Detect which cell encompasses the target text, then output its [X, Y] center coordinate. 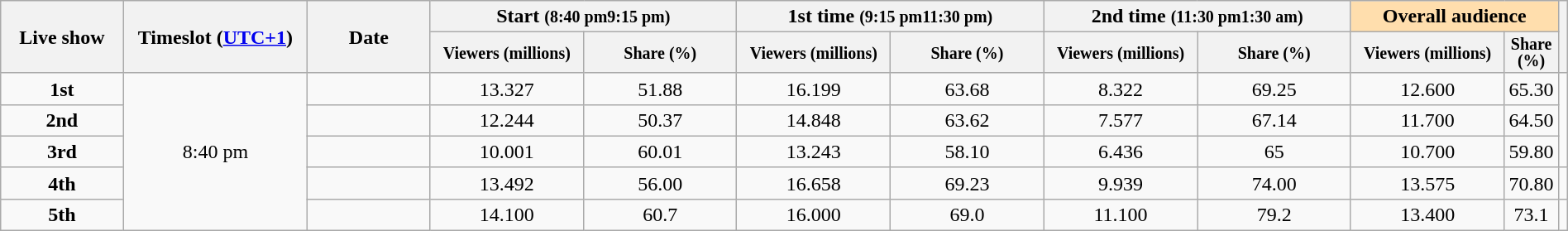
Start (8:40 pm9:15 pm) [584, 17]
5th [62, 215]
13.492 [507, 183]
16.658 [814, 183]
13.575 [1427, 183]
2nd time (11:30 pm1:30 am) [1198, 17]
4th [62, 183]
8.322 [1121, 89]
67.14 [1274, 120]
Timeslot (UTC+1) [215, 37]
12.600 [1427, 89]
73.1 [1532, 215]
8:40 pm [215, 152]
70.80 [1532, 183]
13.243 [814, 152]
6.436 [1121, 152]
63.62 [968, 120]
69.25 [1274, 89]
50.37 [660, 120]
2nd [62, 120]
51.88 [660, 89]
7.577 [1121, 120]
65.30 [1532, 89]
14.100 [507, 215]
9.939 [1121, 183]
10.001 [507, 152]
16.000 [814, 215]
11.700 [1427, 120]
79.2 [1274, 215]
56.00 [660, 183]
58.10 [968, 152]
74.00 [1274, 183]
1st [62, 89]
11.100 [1121, 215]
13.400 [1427, 215]
64.50 [1532, 120]
63.68 [968, 89]
13.327 [507, 89]
3rd [62, 152]
16.199 [814, 89]
59.80 [1532, 152]
69.0 [968, 215]
1st time (9:15 pm11:30 pm) [890, 17]
Overall audience [1454, 17]
65 [1274, 152]
Date [369, 37]
14.848 [814, 120]
69.23 [968, 183]
12.244 [507, 120]
60.01 [660, 152]
10.700 [1427, 152]
60.7 [660, 215]
Live show [62, 37]
